Find where the given text appears and provide that cell's center as [X, Y] coordinate. 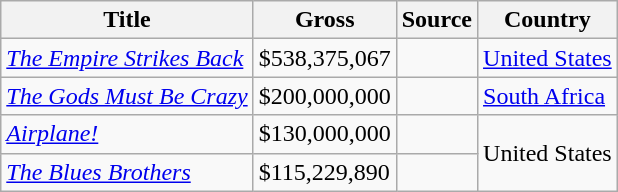
The Blues Brothers [127, 172]
Title [127, 20]
$538,375,067 [324, 58]
Gross [324, 20]
Country [548, 20]
$115,229,890 [324, 172]
$200,000,000 [324, 96]
Source [436, 20]
The Empire Strikes Back [127, 58]
$130,000,000 [324, 134]
South Africa [548, 96]
The Gods Must Be Crazy [127, 96]
Airplane! [127, 134]
